Extract the (X, Y) coordinate from the center of the cell holding the provided text.  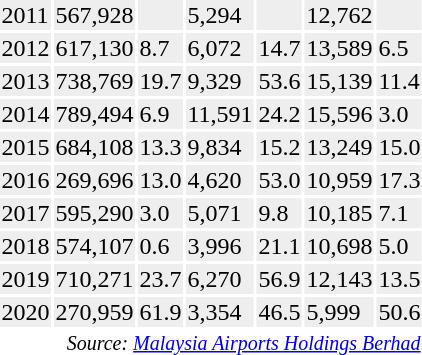
13.5 (400, 279)
270,959 (94, 312)
5,294 (220, 15)
567,928 (94, 15)
5,999 (340, 312)
56.9 (280, 279)
24.2 (280, 114)
2013 (26, 81)
12,143 (340, 279)
3,354 (220, 312)
9.8 (280, 213)
50.6 (400, 312)
11.4 (400, 81)
17.3 (400, 180)
53.0 (280, 180)
2019 (26, 279)
2018 (26, 246)
710,271 (94, 279)
6,072 (220, 48)
2011 (26, 15)
574,107 (94, 246)
15.2 (280, 147)
5,071 (220, 213)
7.1 (400, 213)
269,696 (94, 180)
13.3 (160, 147)
8.7 (160, 48)
11,591 (220, 114)
2016 (26, 180)
10,959 (340, 180)
53.6 (280, 81)
2012 (26, 48)
0.6 (160, 246)
684,108 (94, 147)
6,270 (220, 279)
10,698 (340, 246)
15,596 (340, 114)
13.0 (160, 180)
23.7 (160, 279)
13,249 (340, 147)
46.5 (280, 312)
2014 (26, 114)
9,329 (220, 81)
2015 (26, 147)
9,834 (220, 147)
3,996 (220, 246)
21.1 (280, 246)
595,290 (94, 213)
5.0 (400, 246)
13,589 (340, 48)
15,139 (340, 81)
19.7 (160, 81)
738,769 (94, 81)
61.9 (160, 312)
15.0 (400, 147)
6.9 (160, 114)
789,494 (94, 114)
4,620 (220, 180)
617,130 (94, 48)
10,185 (340, 213)
2017 (26, 213)
14.7 (280, 48)
6.5 (400, 48)
2020 (26, 312)
12,762 (340, 15)
